Extract the (x, y) coordinate from the center of the cell holding the provided text.  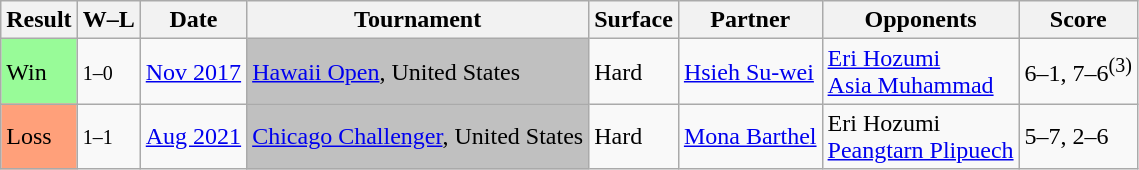
Hawaii Open, United States (418, 72)
1–1 (108, 136)
Mona Barthel (750, 136)
Surface (634, 20)
W–L (108, 20)
Tournament (418, 20)
Loss (39, 136)
1–0 (108, 72)
Hsieh Su-wei (750, 72)
Opponents (920, 20)
Partner (750, 20)
6–1, 7–6(3) (1078, 72)
Eri Hozumi Peangtarn Plipuech (920, 136)
Nov 2017 (193, 72)
Date (193, 20)
Aug 2021 (193, 136)
Result (39, 20)
Eri Hozumi Asia Muhammad (920, 72)
Win (39, 72)
Score (1078, 20)
Chicago Challenger, United States (418, 136)
5–7, 2–6 (1078, 136)
